Return the [x, y] coordinate for the center point of the cell that contains the specified text.  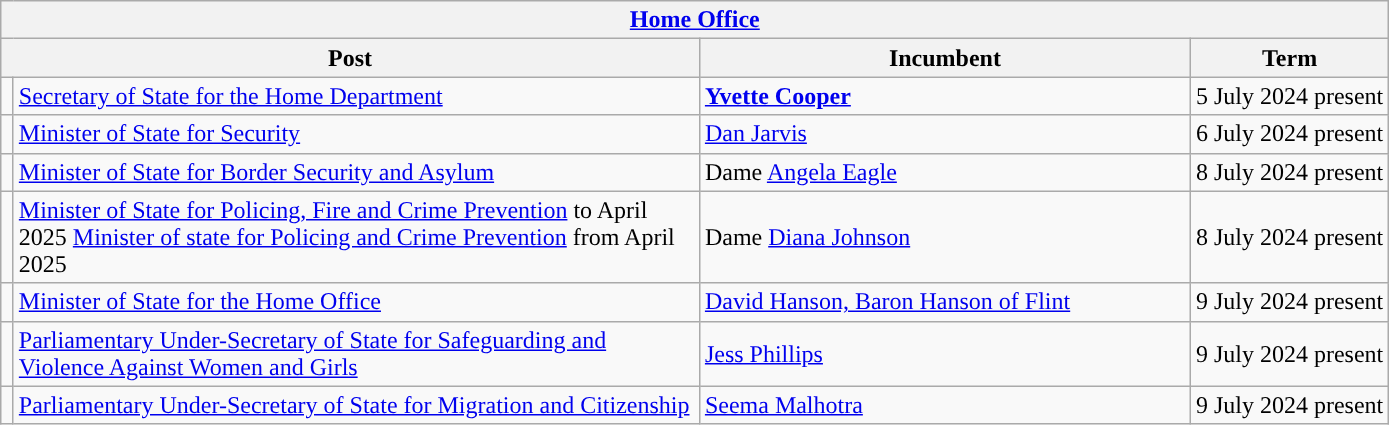
Dame Diana Johnson [944, 237]
Seema Malhotra [944, 405]
Minister of State for Policing, Fire and Crime Prevention to April 2025 Minister of state for Policing and Crime Prevention from April 2025 [356, 237]
Yvette Cooper [944, 96]
Dan Jarvis [944, 134]
Parliamentary Under-Secretary of State for Migration and Citizenship [356, 405]
Jess Phillips [944, 354]
5 July 2024 present [1289, 96]
Minister of State for Security [356, 134]
Minister of State for the Home Office [356, 302]
Minister of State for Border Security and Asylum [356, 172]
Incumbent [944, 58]
Term [1289, 58]
Parliamentary Under-Secretary of State for Safeguarding and Violence Against Women and Girls [356, 354]
Secretary of State for the Home Department [356, 96]
Post [350, 58]
6 July 2024 present [1289, 134]
Dame Angela Eagle [944, 172]
Home Office [695, 20]
David Hanson, Baron Hanson of Flint [944, 302]
